Identify which cell holds the provided text, then report its (x, y) central coordinate. 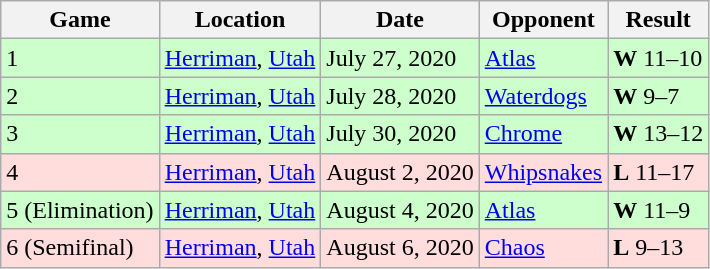
Game (80, 20)
L 9–13 (658, 248)
W 11–9 (658, 210)
Location (240, 20)
4 (80, 172)
2 (80, 96)
August 4, 2020 (400, 210)
Date (400, 20)
W 11–10 (658, 58)
Result (658, 20)
August 6, 2020 (400, 248)
6 (Semifinal) (80, 248)
Chaos (543, 248)
Whipsnakes (543, 172)
Opponent (543, 20)
1 (80, 58)
W 9–7 (658, 96)
5 (Elimination) (80, 210)
W 13–12 (658, 134)
July 28, 2020 (400, 96)
July 30, 2020 (400, 134)
L 11–17 (658, 172)
Chrome (543, 134)
Waterdogs (543, 96)
August 2, 2020 (400, 172)
July 27, 2020 (400, 58)
3 (80, 134)
